Search for the cell housing the specified text and yield its (x, y) center coordinate. 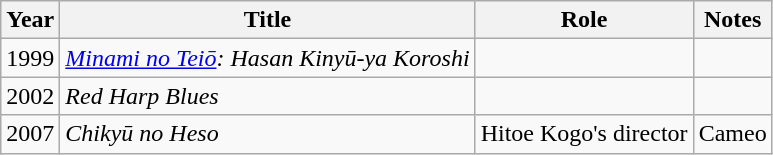
Cameo (732, 134)
Red Harp Blues (268, 96)
Notes (732, 20)
Title (268, 20)
Hitoe Kogo's director (584, 134)
2007 (30, 134)
2002 (30, 96)
1999 (30, 58)
Chikyū no Heso (268, 134)
Year (30, 20)
Role (584, 20)
Minami no Teiō: Hasan Kinyū-ya Koroshi (268, 58)
